For the text-containing cell, return its midpoint in (X, Y) coordinate format. 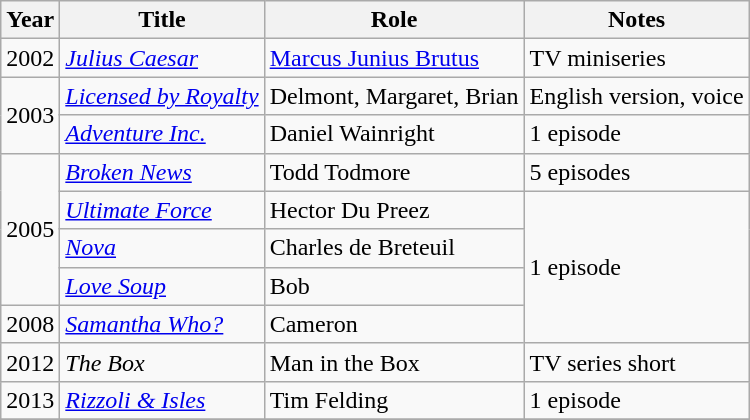
Rizzoli & Isles (162, 400)
TV miniseries (636, 58)
The Box (162, 362)
Julius Caesar (162, 58)
TV series short (636, 362)
Delmont, Margaret, Brian (394, 96)
2013 (30, 400)
Notes (636, 20)
Broken News (162, 172)
Man in the Box (394, 362)
Role (394, 20)
5 episodes (636, 172)
Charles de Breteuil (394, 248)
Title (162, 20)
Marcus Junius Brutus (394, 58)
Bob (394, 286)
2003 (30, 115)
Ultimate Force (162, 210)
Licensed by Royalty (162, 96)
2012 (30, 362)
Cameron (394, 324)
English version, voice (636, 96)
Todd Todmore (394, 172)
Samantha Who? (162, 324)
Hector Du Preez (394, 210)
Adventure Inc. (162, 134)
Love Soup (162, 286)
2008 (30, 324)
Daniel Wainright (394, 134)
Nova (162, 248)
2002 (30, 58)
Tim Felding (394, 400)
Year (30, 20)
2005 (30, 229)
